Locate the cell with the specified text and output its (X, Y) center coordinate. 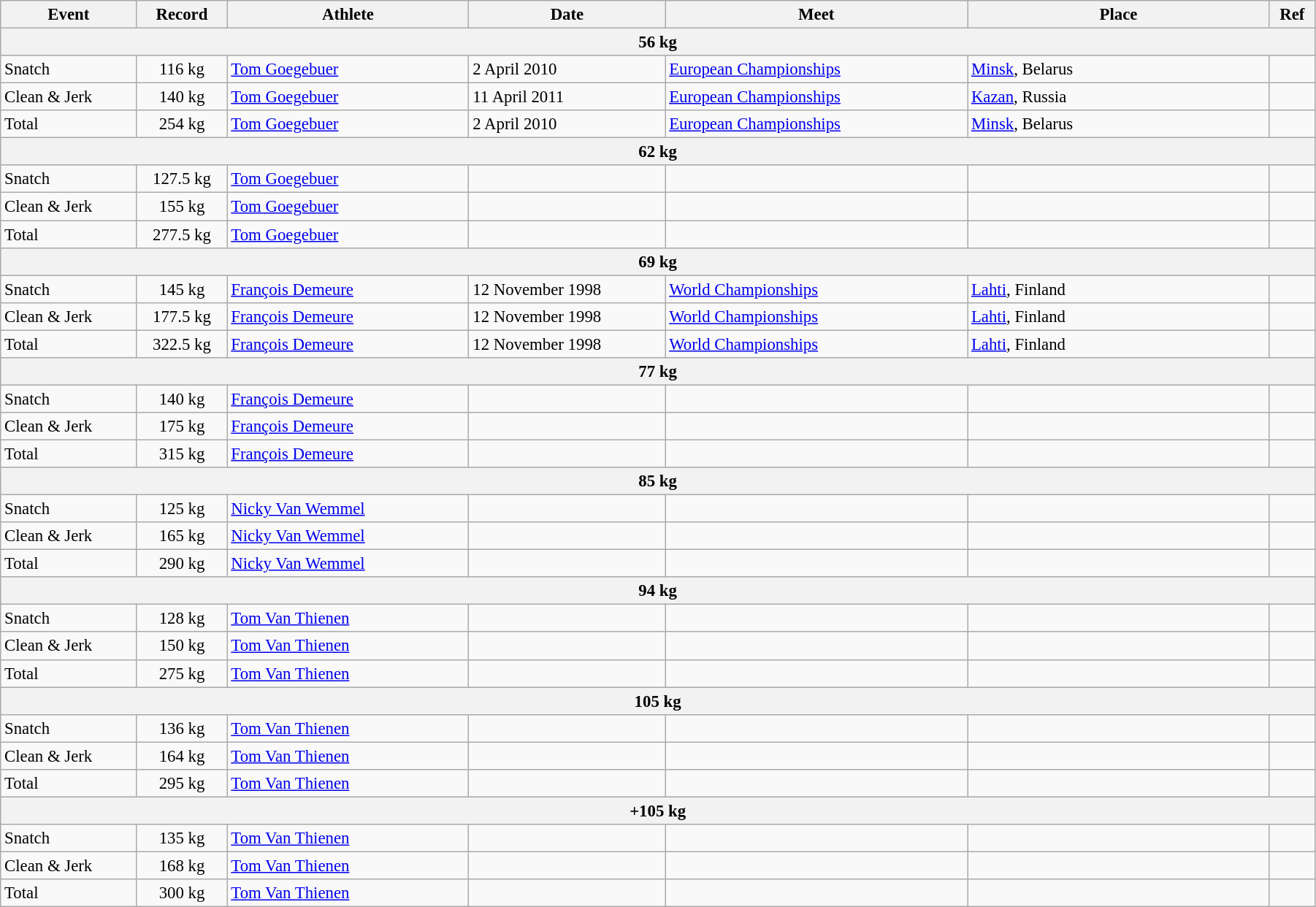
11 April 2011 (567, 97)
322.5 kg (182, 344)
315 kg (182, 453)
Athlete (348, 15)
Kazan, Russia (1119, 97)
127.5 kg (182, 179)
Record (182, 15)
Meet (816, 15)
62 kg (658, 152)
150 kg (182, 646)
290 kg (182, 564)
164 kg (182, 756)
116 kg (182, 69)
Date (567, 15)
300 kg (182, 893)
128 kg (182, 619)
175 kg (182, 426)
165 kg (182, 536)
155 kg (182, 207)
77 kg (658, 372)
125 kg (182, 509)
168 kg (182, 865)
136 kg (182, 728)
275 kg (182, 673)
Place (1119, 15)
135 kg (182, 838)
Ref (1292, 15)
56 kg (658, 42)
177.5 kg (182, 316)
295 kg (182, 784)
145 kg (182, 289)
277.5 kg (182, 234)
105 kg (658, 701)
+105 kg (658, 811)
69 kg (658, 261)
94 kg (658, 591)
85 kg (658, 481)
254 kg (182, 124)
Event (69, 15)
